Capture the cell that displays the provided text and extract its [x, y] central coordinate. 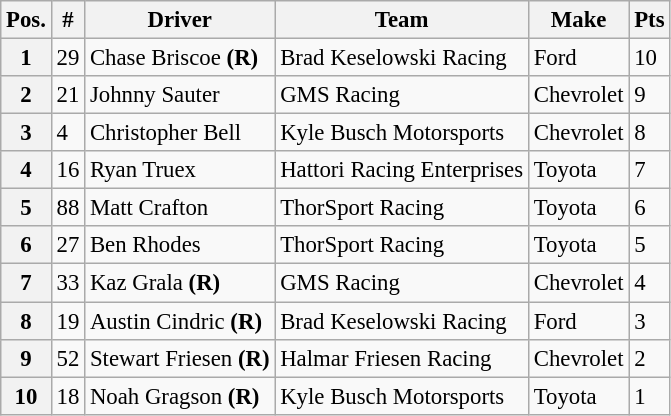
27 [68, 245]
Stewart Friesen (R) [180, 358]
Pts [650, 20]
29 [68, 58]
Pos. [26, 20]
Driver [180, 20]
Johnny Sauter [180, 95]
Halmar Friesen Racing [402, 358]
Ryan Truex [180, 170]
18 [68, 396]
Make [578, 20]
Austin Cindric (R) [180, 321]
# [68, 20]
Christopher Bell [180, 133]
Matt Crafton [180, 208]
16 [68, 170]
52 [68, 358]
Kaz Grala (R) [180, 283]
Hattori Racing Enterprises [402, 170]
Ben Rhodes [180, 245]
19 [68, 321]
Noah Gragson (R) [180, 396]
33 [68, 283]
Chase Briscoe (R) [180, 58]
88 [68, 208]
Team [402, 20]
21 [68, 95]
